Capture the cell that displays the provided text and extract its [X, Y] central coordinate. 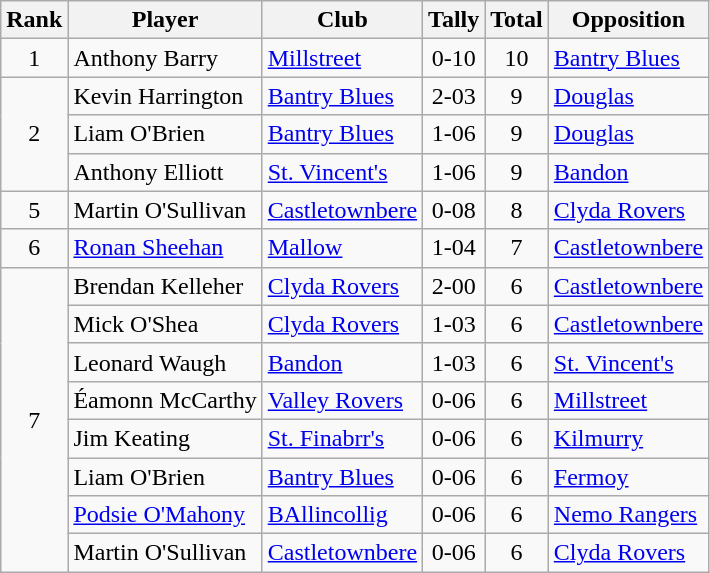
Fermoy [628, 477]
Kilmurry [628, 438]
10 [517, 58]
Ronan Sheehan [165, 248]
Brendan Kelleher [165, 286]
Kevin Harrington [165, 96]
2-03 [454, 96]
Mick O'Shea [165, 324]
Tally [454, 20]
0-08 [454, 210]
Podsie O'Mahony [165, 515]
Anthony Barry [165, 58]
St. Finabrr's [342, 438]
2 [34, 134]
Mallow [342, 248]
Éamonn McCarthy [165, 400]
Rank [34, 20]
BAllincollig [342, 515]
Anthony Elliott [165, 172]
0-10 [454, 58]
Leonard Waugh [165, 362]
Nemo Rangers [628, 515]
Valley Rovers [342, 400]
Opposition [628, 20]
Jim Keating [165, 438]
1 [34, 58]
Club [342, 20]
Total [517, 20]
2-00 [454, 286]
8 [517, 210]
5 [34, 210]
Player [165, 20]
1-04 [454, 248]
